Output the (X, Y) coordinate of the center of the cell containing the given text.  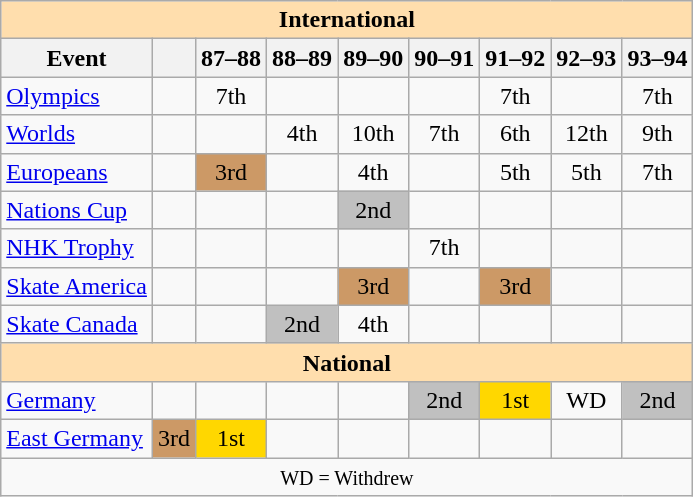
10th (374, 134)
89–90 (374, 58)
International (347, 20)
WD (586, 400)
NHK Trophy (77, 248)
87–88 (230, 58)
90–91 (444, 58)
12th (586, 134)
Germany (77, 400)
Worlds (77, 134)
Nations Cup (77, 210)
92–93 (586, 58)
East Germany (77, 438)
Olympics (77, 96)
Europeans (77, 172)
Skate America (77, 286)
WD = Withdrew (347, 477)
93–94 (658, 58)
National (347, 362)
9th (658, 134)
6th (516, 134)
88–89 (302, 58)
91–92 (516, 58)
Skate Canada (77, 324)
Event (77, 58)
